Return (x, y) of the center of cell containing provided text 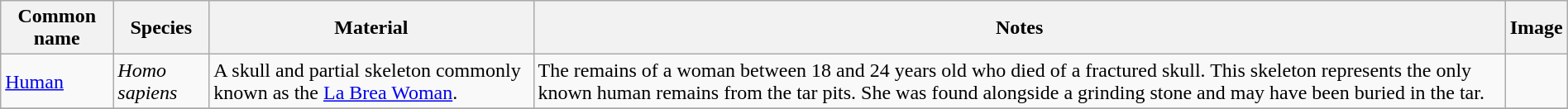
Human (57, 81)
Common name (57, 28)
Species (161, 28)
Homo sapiens (161, 81)
Image (1537, 28)
A skull and partial skeleton commonly known as the La Brea Woman. (371, 81)
Material (371, 28)
Notes (1019, 28)
